Return the (x, y) coordinate for the center point of the cell that contains the specified text.  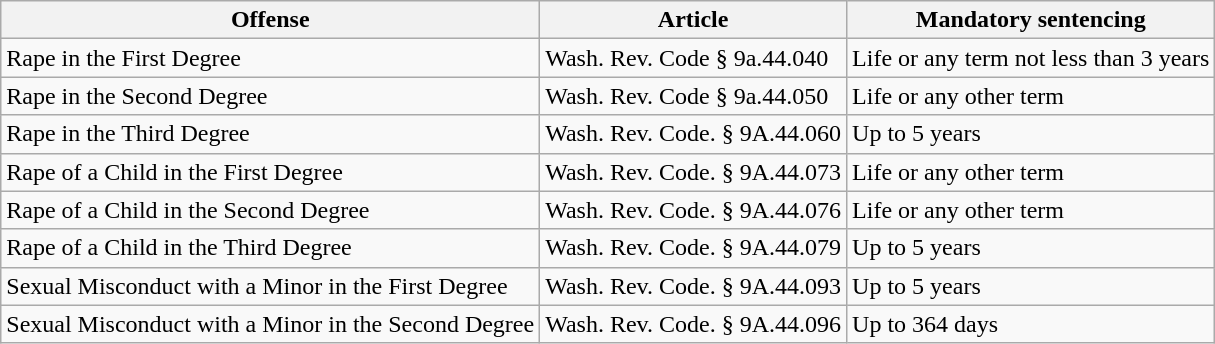
Wash. Rev. Code. § 9A.44.079 (694, 248)
Wash. Rev. Code. § 9A.44.076 (694, 210)
Wash. Rev. Code. § 9A.44.093 (694, 286)
Mandatory sentencing (1031, 20)
Wash. Rev. Code § 9a.44.050 (694, 96)
Life or any term not less than 3 years (1031, 58)
Up to 364 days (1031, 324)
Wash. Rev. Code § 9a.44.040 (694, 58)
Rape of a Child in the First Degree (270, 172)
Rape in the Third Degree (270, 134)
Sexual Misconduct with a Minor in the Second Degree (270, 324)
Sexual Misconduct with a Minor in the First Degree (270, 286)
Article (694, 20)
Wash. Rev. Code. § 9A.44.060 (694, 134)
Wash. Rev. Code. § 9A.44.073 (694, 172)
Rape of a Child in the Second Degree (270, 210)
Rape in the Second Degree (270, 96)
Rape of a Child in the Third Degree (270, 248)
Rape in the First Degree (270, 58)
Offense (270, 20)
Wash. Rev. Code. § 9A.44.096 (694, 324)
